Output the [X, Y] coordinate of the center of the cell containing the given text.  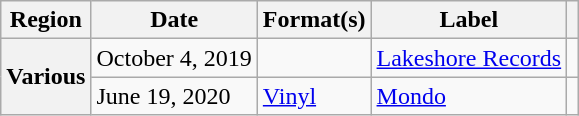
June 19, 2020 [174, 96]
October 4, 2019 [174, 58]
Various [46, 77]
Region [46, 20]
Vinyl [314, 96]
Mondo [469, 96]
Label [469, 20]
Date [174, 20]
Lakeshore Records [469, 58]
Format(s) [314, 20]
